Output the (X, Y) coordinate of the center of the cell containing the given text.  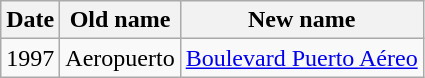
1997 (30, 58)
Date (30, 20)
Boulevard Puerto Aéreo (302, 58)
New name (302, 20)
Old name (120, 20)
Aeropuerto (120, 58)
